Find where the given text appears and provide that cell's center as [x, y] coordinate. 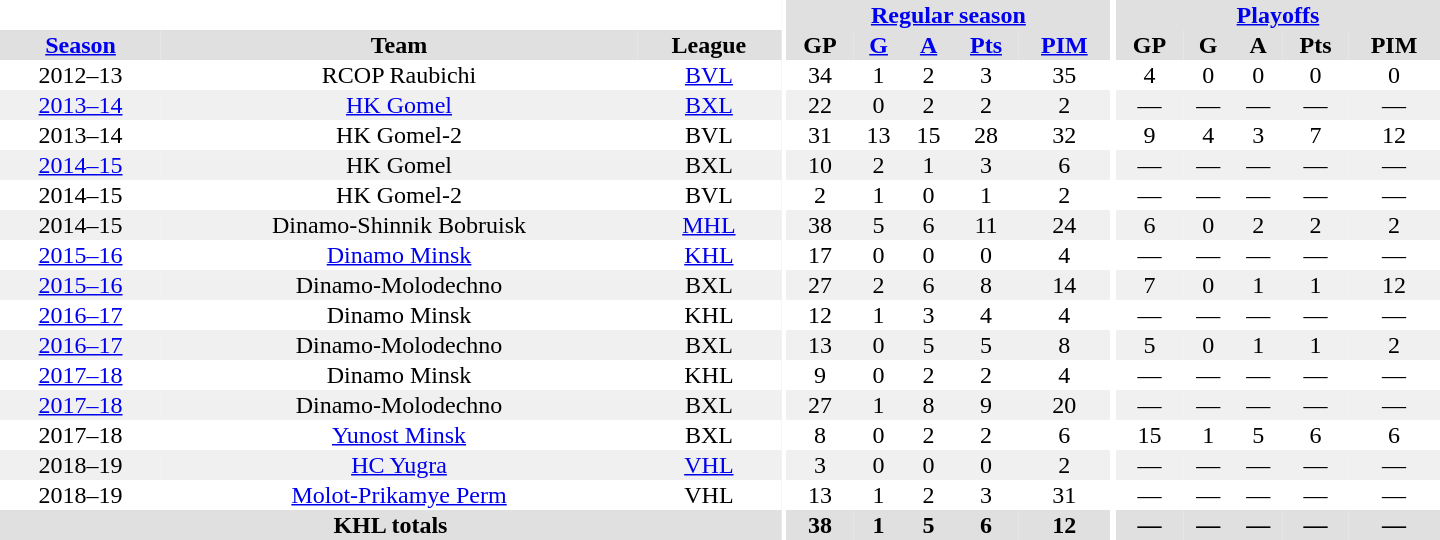
MHL [709, 225]
2012–13 [80, 75]
28 [986, 135]
Playoffs [1278, 15]
10 [820, 165]
24 [1064, 225]
Yunost Minsk [399, 435]
22 [820, 105]
Molot-Prikamye Perm [399, 495]
11 [986, 225]
Team [399, 45]
Regular season [948, 15]
20 [1064, 405]
Season [80, 45]
HC Yugra [399, 465]
32 [1064, 135]
League [709, 45]
KHL totals [390, 525]
14 [1064, 285]
34 [820, 75]
35 [1064, 75]
RCOP Raubichi [399, 75]
Dinamo-Shinnik Bobruisk [399, 225]
17 [820, 255]
